Pinpoint the cell where the given text exists, returning its (x, y) midpoint coordinate. 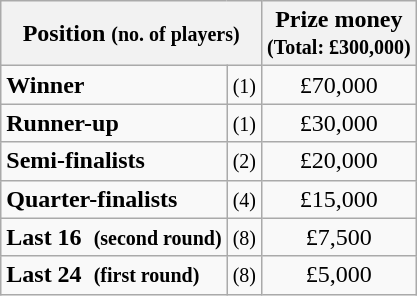
Winner (114, 85)
(4) (244, 199)
Prize money(Total: £300,000) (338, 34)
£7,500 (338, 237)
Last 24 (first round) (114, 275)
(2) (244, 161)
£20,000 (338, 161)
Runner-up (114, 123)
Last 16 (second round) (114, 237)
£15,000 (338, 199)
Semi-finalists (114, 161)
Quarter-finalists (114, 199)
Position (no. of players) (132, 34)
£70,000 (338, 85)
£30,000 (338, 123)
£5,000 (338, 275)
